Return [x, y] of the center of cell containing provided text 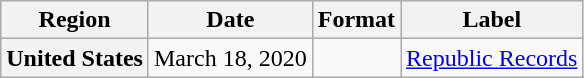
Format [356, 20]
United States [75, 58]
Date [230, 20]
March 18, 2020 [230, 58]
Label [492, 20]
Region [75, 20]
Republic Records [492, 58]
